Locate the cell with the specified text and output its (x, y) center coordinate. 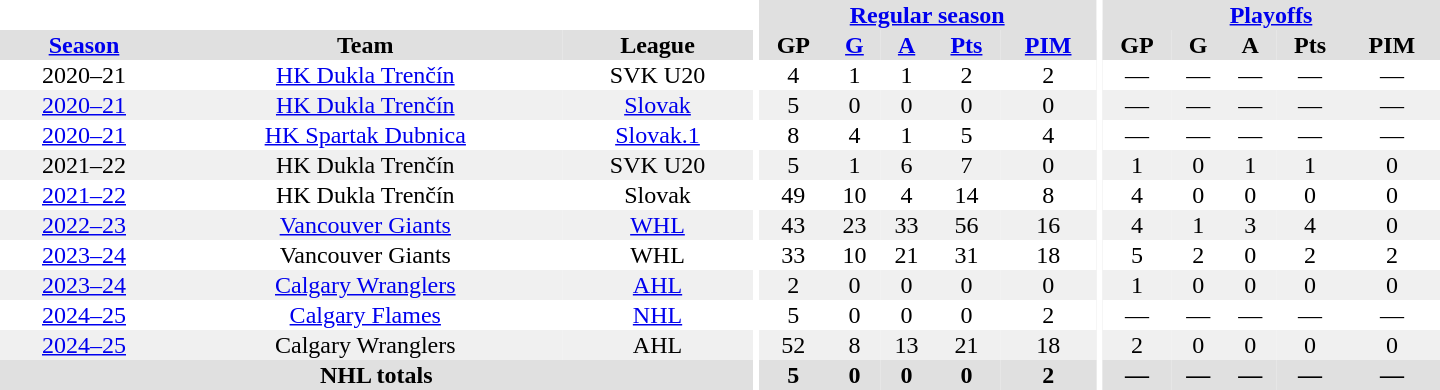
6 (907, 165)
14 (967, 195)
Slovak.1 (658, 135)
NHL totals (376, 375)
16 (1048, 225)
Season (84, 45)
13 (907, 345)
52 (793, 345)
23 (854, 225)
League (658, 45)
NHL (658, 315)
31 (967, 255)
Team (366, 45)
49 (793, 195)
7 (967, 165)
43 (793, 225)
2022–23 (84, 225)
HK Spartak Dubnica (366, 135)
Calgary Flames (366, 315)
Regular season (927, 15)
3 (1250, 225)
Playoffs (1271, 15)
56 (967, 225)
